Search for the cell housing the specified text and yield its (x, y) center coordinate. 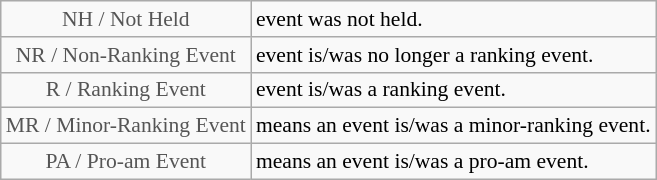
PA / Pro-am Event (126, 162)
NH / Not Held (126, 19)
means an event is/was a minor-ranking event. (454, 126)
event is/was a ranking event. (454, 90)
R / Ranking Event (126, 90)
event is/was no longer a ranking event. (454, 55)
MR / Minor-Ranking Event (126, 126)
NR / Non-Ranking Event (126, 55)
means an event is/was a pro-am event. (454, 162)
event was not held. (454, 19)
